Capture the cell that displays the provided text and extract its [x, y] central coordinate. 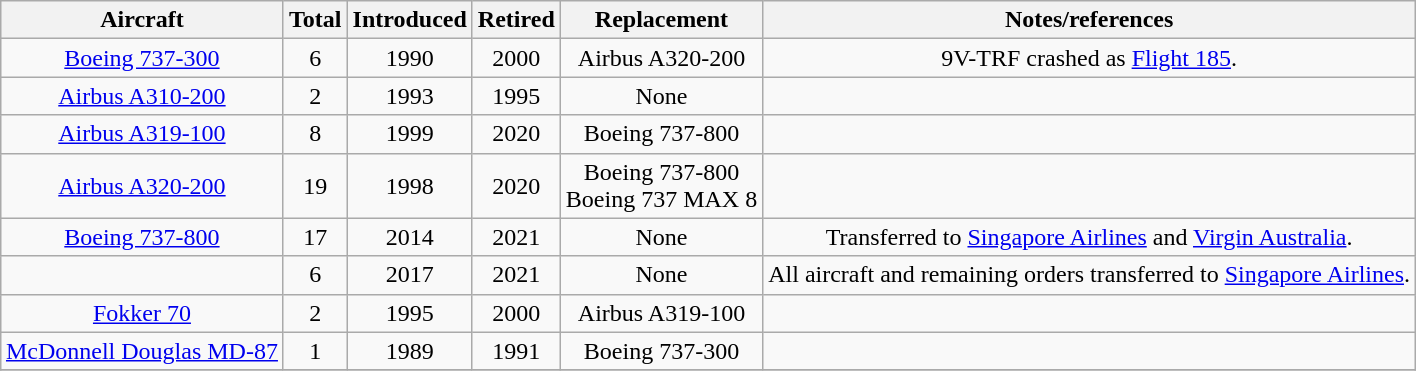
Replacement [661, 20]
Fokker 70 [142, 313]
19 [315, 186]
Airbus A310-200 [142, 96]
Total [315, 20]
17 [315, 237]
Retired [516, 20]
Introduced [410, 20]
9V-TRF crashed as Flight 185. [1090, 58]
Boeing 737-800Boeing 737 MAX 8 [661, 186]
1993 [410, 96]
1990 [410, 58]
Transferred to Singapore Airlines and Virgin Australia. [1090, 237]
2017 [410, 275]
Aircraft [142, 20]
1998 [410, 186]
1999 [410, 134]
Notes/references [1090, 20]
8 [315, 134]
1991 [516, 351]
1 [315, 351]
McDonnell Douglas MD-87 [142, 351]
2014 [410, 237]
1989 [410, 351]
All aircraft and remaining orders transferred to Singapore Airlines. [1090, 275]
